Identify which cell holds the provided text, then report its (x, y) central coordinate. 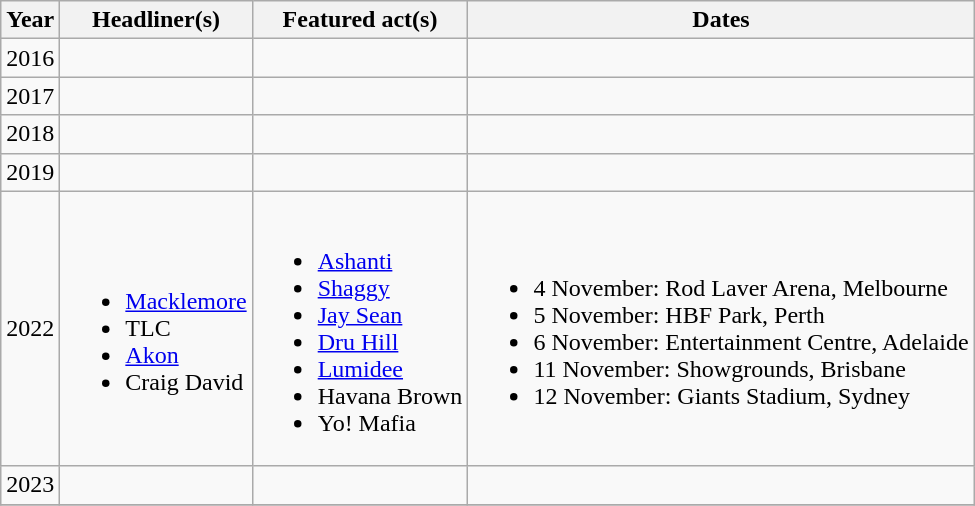
Year (30, 20)
2022 (30, 328)
2023 (30, 485)
Featured act(s) (360, 20)
2017 (30, 96)
MacklemoreTLCAkonCraig David (156, 328)
2018 (30, 134)
Headliner(s) (156, 20)
2019 (30, 172)
AshantiShaggyJay SeanDru HillLumideeHavana BrownYo! Mafia (360, 328)
2016 (30, 58)
Dates (721, 20)
